Pinpoint the cell where the given text exists, returning its [X, Y] midpoint coordinate. 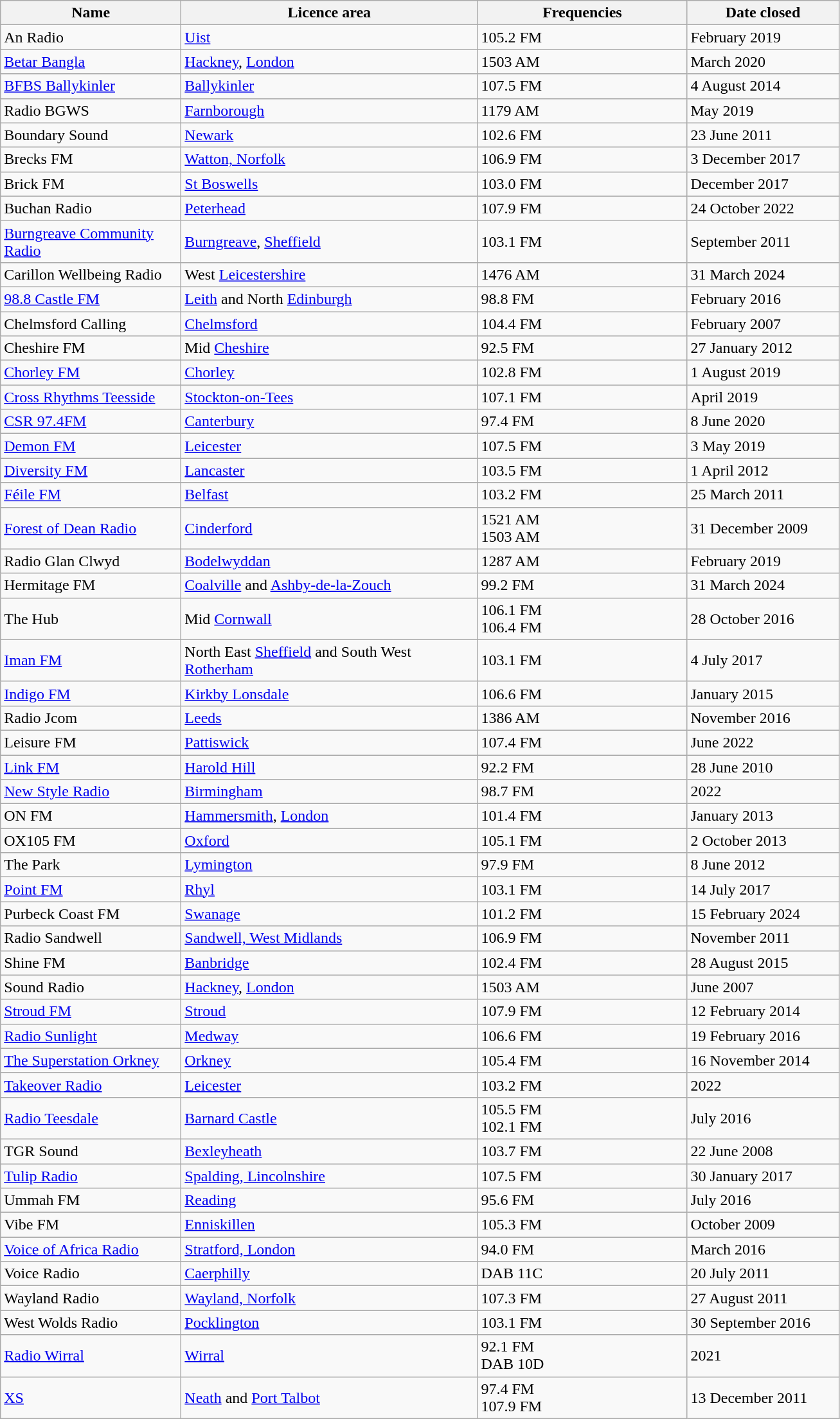
Sandwell, West Midlands [329, 938]
Forest of Dean Radio [91, 528]
Name [91, 13]
January 2015 [763, 693]
Wirral [329, 1356]
102.6 FM [582, 135]
Hermitage FM [91, 585]
101.2 FM [582, 914]
Sound Radio [91, 987]
Wayland, Norfolk [329, 1298]
Vibe FM [91, 1225]
101.4 FM [582, 816]
September 2011 [763, 242]
Carillon Wellbeing Radio [91, 274]
2 October 2013 [763, 841]
Radio Glan Clwyd [91, 561]
Enniskillen [329, 1225]
Bexleyheath [329, 1151]
Ballykinler [329, 86]
Caerphilly [329, 1274]
2021 [763, 1356]
103.0 FM [582, 184]
8 June 2012 [763, 865]
Burngreave Community Radio [91, 242]
Buchan Radio [91, 208]
Stroud FM [91, 1012]
92.5 FM [582, 348]
Radio Jcom [91, 718]
December 2017 [763, 184]
May 2019 [763, 111]
June 2022 [763, 742]
20 July 2011 [763, 1274]
Shine FM [91, 963]
OX105 FM [91, 841]
28 August 2015 [763, 963]
Barnard Castle [329, 1118]
1521 AM1503 AM [582, 528]
97.4 FM 107.9 FM [582, 1397]
March 2020 [763, 62]
98.8 Castle FM [91, 299]
New Style Radio [91, 792]
Farnborough [329, 111]
Spalding, Lincolnshire [329, 1175]
Belfast [329, 495]
Chorley [329, 373]
Lymington [329, 865]
1287 AM [582, 561]
Demon FM [91, 446]
107.4 FM [582, 742]
Betar Bangla [91, 62]
14 July 2017 [763, 889]
97.9 FM [582, 865]
97.4 FM [582, 422]
92.1 FMDAB 10D [582, 1356]
1179 AM [582, 111]
BFBS Ballykinler [91, 86]
103.7 FM [582, 1151]
Pocklington [329, 1323]
31 December 2009 [763, 528]
1 April 2012 [763, 470]
Radio Sunlight [91, 1036]
Cross Rhythms Teesside [91, 397]
25 March 2011 [763, 495]
CSR 97.4FM [91, 422]
Chelmsford [329, 323]
102.4 FM [582, 963]
30 September 2016 [763, 1323]
TGR Sound [91, 1151]
Leisure FM [91, 742]
West Wolds Radio [91, 1323]
Uist [329, 37]
Medway [329, 1036]
Boundary Sound [91, 135]
105.4 FM [582, 1060]
Canterbury [329, 422]
Iman FM [91, 661]
Birmingham [329, 792]
Brecks FM [91, 159]
13 December 2011 [763, 1397]
Burngreave, Sheffield [329, 242]
22 June 2008 [763, 1151]
Date closed [763, 13]
1476 AM [582, 274]
Voice of Africa Radio [91, 1249]
Coalville and Ashby-de-la-Zouch [329, 585]
Peterhead [329, 208]
106.1 FM 106.4 FM [582, 618]
Tulip Radio [91, 1175]
Licence area [329, 13]
Radio Sandwell [91, 938]
107.1 FM [582, 397]
104.4 FM [582, 323]
Cheshire FM [91, 348]
107.3 FM [582, 1298]
St Boswells [329, 184]
April 2019 [763, 397]
Radio Wirral [91, 1356]
Indigo FM [91, 693]
12 February 2014 [763, 1012]
Newark [329, 135]
27 August 2011 [763, 1298]
An Radio [91, 37]
The Superstation Orkney [91, 1060]
Stroud [329, 1012]
103.5 FM [582, 470]
Rhyl [329, 889]
28 June 2010 [763, 767]
January 2013 [763, 816]
105.5 FM102.1 FM [582, 1118]
16 November 2014 [763, 1060]
102.8 FM [582, 373]
98.8 FM [582, 299]
4 August 2014 [763, 86]
8 June 2020 [763, 422]
February 2016 [763, 299]
Swanage [329, 914]
Kirkby Lonsdale [329, 693]
Wayland Radio [91, 1298]
February 2007 [763, 323]
1386 AM [582, 718]
Radio Teesdale [91, 1118]
15 February 2024 [763, 914]
Oxford [329, 841]
Stratford, London [329, 1249]
30 January 2017 [763, 1175]
Chelmsford Calling [91, 323]
Chorley FM [91, 373]
Frequencies [582, 13]
95.6 FM [582, 1200]
March 2016 [763, 1249]
Banbridge [329, 963]
Point FM [91, 889]
Hammersmith, London [329, 816]
Neath and Port Talbot [329, 1397]
Radio BGWS [91, 111]
October 2009 [763, 1225]
Reading [329, 1200]
Leeds [329, 718]
Diversity FM [91, 470]
Brick FM [91, 184]
Link FM [91, 767]
Bodelwyddan [329, 561]
99.2 FM [582, 585]
Purbeck Coast FM [91, 914]
98.7 FM [582, 792]
Voice Radio [91, 1274]
Takeover Radio [91, 1085]
3 May 2019 [763, 446]
West Leicestershire [329, 274]
Ummah FM [91, 1200]
27 January 2012 [763, 348]
Mid Cornwall [329, 618]
Leith and North Edinburgh [329, 299]
24 October 2022 [763, 208]
Cinderford [329, 528]
28 October 2016 [763, 618]
The Hub [91, 618]
Pattiswick [329, 742]
23 June 2011 [763, 135]
105.2 FM [582, 37]
ON FM [91, 816]
Orkney [329, 1060]
Watton, Norfolk [329, 159]
19 February 2016 [763, 1036]
4 July 2017 [763, 661]
Mid Cheshire [329, 348]
105.1 FM [582, 841]
Harold Hill [329, 767]
The Park [91, 865]
94.0 FM [582, 1249]
XS [91, 1397]
3 December 2017 [763, 159]
92.2 FM [582, 767]
June 2007 [763, 987]
Lancaster [329, 470]
DAB 11C [582, 1274]
North East Sheffield and South West Rotherham [329, 661]
November 2011 [763, 938]
105.3 FM [582, 1225]
Stockton-on-Tees [329, 397]
Féile FM [91, 495]
November 2016 [763, 718]
1 August 2019 [763, 373]
